Identify which cell holds the provided text, then report its [X, Y] central coordinate. 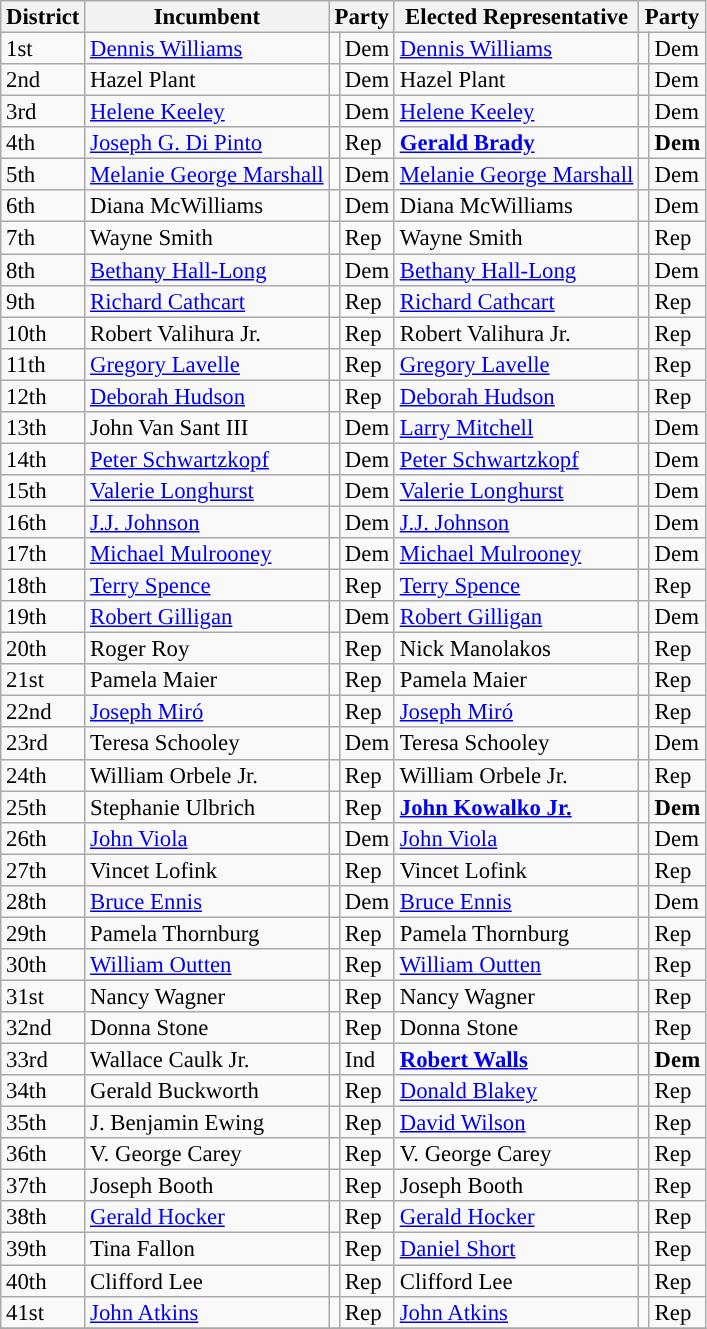
41st [43, 1312]
40th [43, 1281]
Gerald Buckworth [207, 1091]
District [43, 17]
Wallace Caulk Jr. [207, 1060]
18th [43, 586]
33rd [43, 1060]
6th [43, 206]
Tina Fallon [207, 1249]
24th [43, 775]
3rd [43, 112]
32nd [43, 1028]
4th [43, 143]
14th [43, 459]
34th [43, 1091]
38th [43, 1218]
13th [43, 428]
Elected Representative [516, 17]
Joseph G. Di Pinto [207, 143]
John Van Sant III [207, 428]
23rd [43, 744]
2nd [43, 80]
Daniel Short [516, 1249]
10th [43, 333]
Larry Mitchell [516, 428]
David Wilson [516, 1123]
19th [43, 617]
Gerald Brady [516, 143]
21st [43, 680]
John Kowalko Jr. [516, 807]
39th [43, 1249]
Stephanie Ulbrich [207, 807]
Ind [368, 1060]
Donald Blakey [516, 1091]
16th [43, 522]
9th [43, 301]
Robert Walls [516, 1060]
36th [43, 1154]
Roger Roy [207, 649]
25th [43, 807]
1st [43, 49]
35th [43, 1123]
27th [43, 870]
11th [43, 364]
22nd [43, 712]
Nick Manolakos [516, 649]
20th [43, 649]
37th [43, 1186]
7th [43, 238]
30th [43, 965]
12th [43, 396]
8th [43, 270]
26th [43, 838]
17th [43, 554]
29th [43, 933]
Incumbent [207, 17]
31st [43, 996]
5th [43, 175]
J. Benjamin Ewing [207, 1123]
28th [43, 902]
15th [43, 491]
